Pinpoint the cell where the given text exists, returning its [x, y] midpoint coordinate. 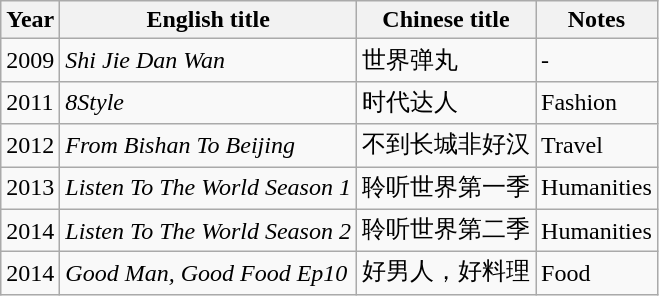
聆听世界第一季 [446, 188]
- [597, 60]
Listen To The World Season 2 [208, 230]
8Style [208, 102]
Listen To The World Season 1 [208, 188]
2009 [30, 60]
时代达人 [446, 102]
Chinese title [446, 20]
Food [597, 274]
2013 [30, 188]
English title [208, 20]
世界弹丸 [446, 60]
2012 [30, 146]
聆听世界第二季 [446, 230]
Shi Jie Dan Wan [208, 60]
Travel [597, 146]
Fashion [597, 102]
2011 [30, 102]
好男人，好料理 [446, 274]
不到长城非好汉 [446, 146]
From Bishan To Beijing [208, 146]
Good Man, Good Food Ep10 [208, 274]
Notes [597, 20]
Year [30, 20]
